Provide the [X, Y] coordinate of the cell's center where the given text is located.  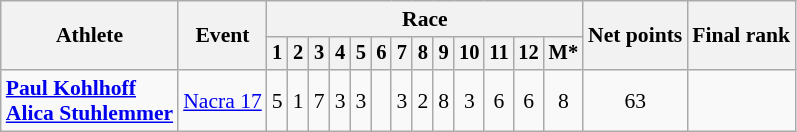
63 [635, 100]
M* [564, 54]
12 [528, 54]
Nacra 17 [222, 100]
Athlete [90, 36]
4 [340, 54]
Event [222, 36]
9 [444, 54]
Final rank [741, 36]
Race [425, 19]
Net points [635, 36]
11 [498, 54]
10 [469, 54]
Paul KohlhoffAlica Stuhlemmer [90, 100]
